Output the [X, Y] coordinate of the center of the cell containing the given text.  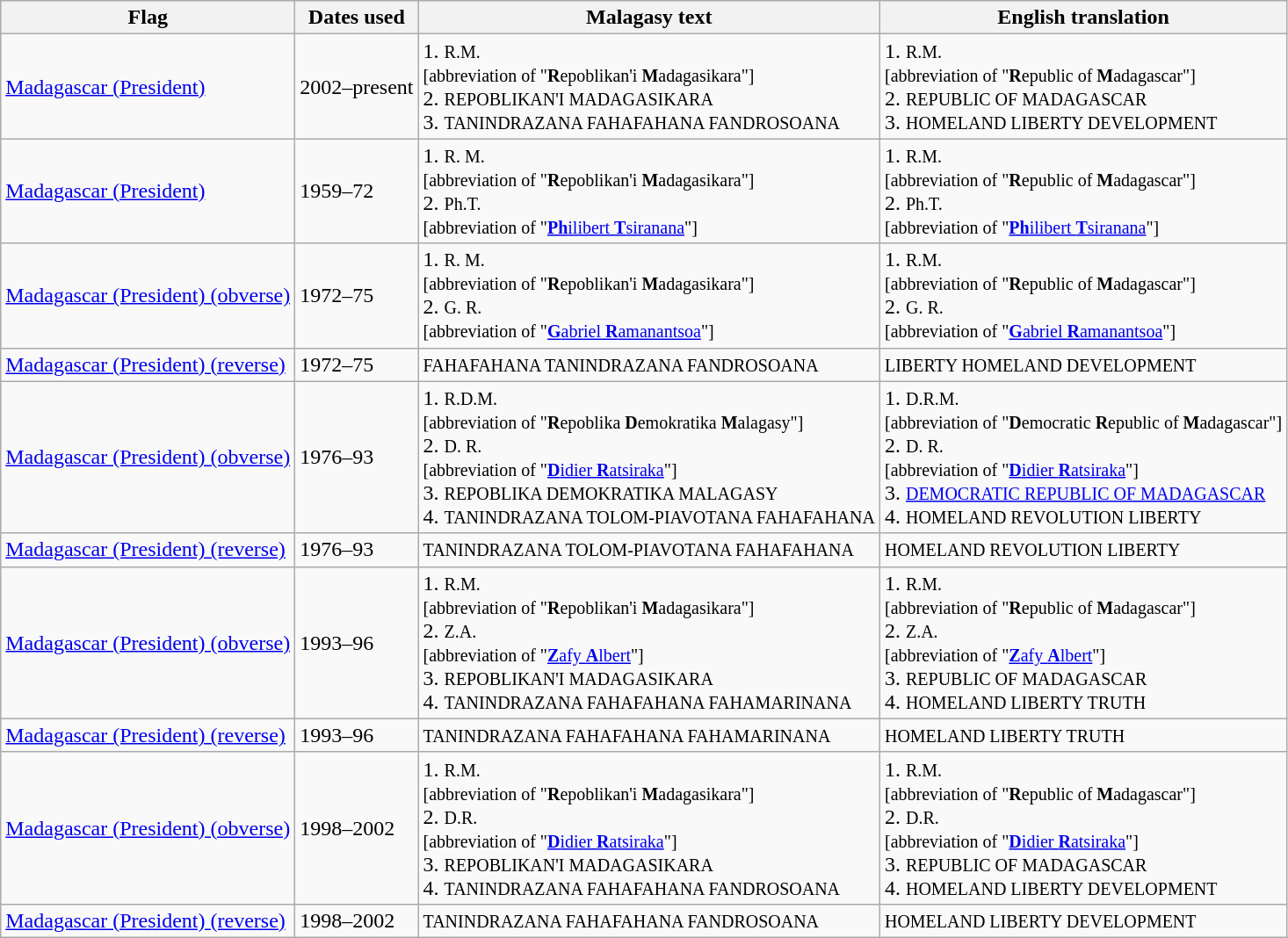
1. R.M.[abbreviation of "Republic of Madagascar"]2. Ph.T.[abbreviation of "Philibert Tsiranana"] [1082, 191]
1. R.M.[abbreviation of "Repoblikan'i Madagasikara"]2. REPOBLIKAN'I MADAGASIKARA3. TANINDRAZANA FAHAFAHANA FANDROSOANA [648, 86]
TANINDRAZANA TOLOM-PIAVOTANA FAHAFAHANA [648, 550]
1959–72 [357, 191]
FAHAFAHANA TANINDRAZANA FANDROSOANA [648, 364]
1. R.M.[abbreviation of "Republic of Madagascar"]2. D.R.[abbreviation of "Didier Ratsiraka"]3. REPUBLIC OF MADAGASCAR4. HOMELAND LIBERTY DEVELOPMENT [1082, 827]
HOMELAND LIBERTY DEVELOPMENT [1082, 920]
TANINDRAZANA FAHAFAHANA FAHAMARINANA [648, 735]
1. R.M.[abbreviation of "Republic of Madagascar"]2. G. R.[abbreviation of "Gabriel Ramanantsoa"] [1082, 295]
Flag [148, 18]
1. R. M.[abbreviation of "Repoblikan'i Madagasikara"]2. G. R.[abbreviation of "Gabriel Ramanantsoa"] [648, 295]
2002–present [357, 86]
TANINDRAZANA FAHAFAHANA FANDROSOANA [648, 920]
LIBERTY HOMELAND DEVELOPMENT [1082, 364]
Dates used [357, 18]
Malagasy text [648, 18]
HOMELAND REVOLUTION LIBERTY [1082, 550]
1. R.M.[abbreviation of "Republic of Madagascar"]2. REPUBLIC OF MADAGASCAR3. HOMELAND LIBERTY DEVELOPMENT [1082, 86]
1. R.M.[abbreviation of "Republic of Madagascar"]2. Z.A.[abbreviation of "Zafy Albert"]3. REPUBLIC OF MADAGASCAR4. HOMELAND LIBERTY TRUTH [1082, 643]
HOMELAND LIBERTY TRUTH [1082, 735]
1. R. M.[abbreviation of "Repoblikan'i Madagasikara"]2. Ph.T.[abbreviation of "Philibert Tsiranana"] [648, 191]
English translation [1082, 18]
